Find where the given text appears and provide that cell's center as (x, y) coordinate. 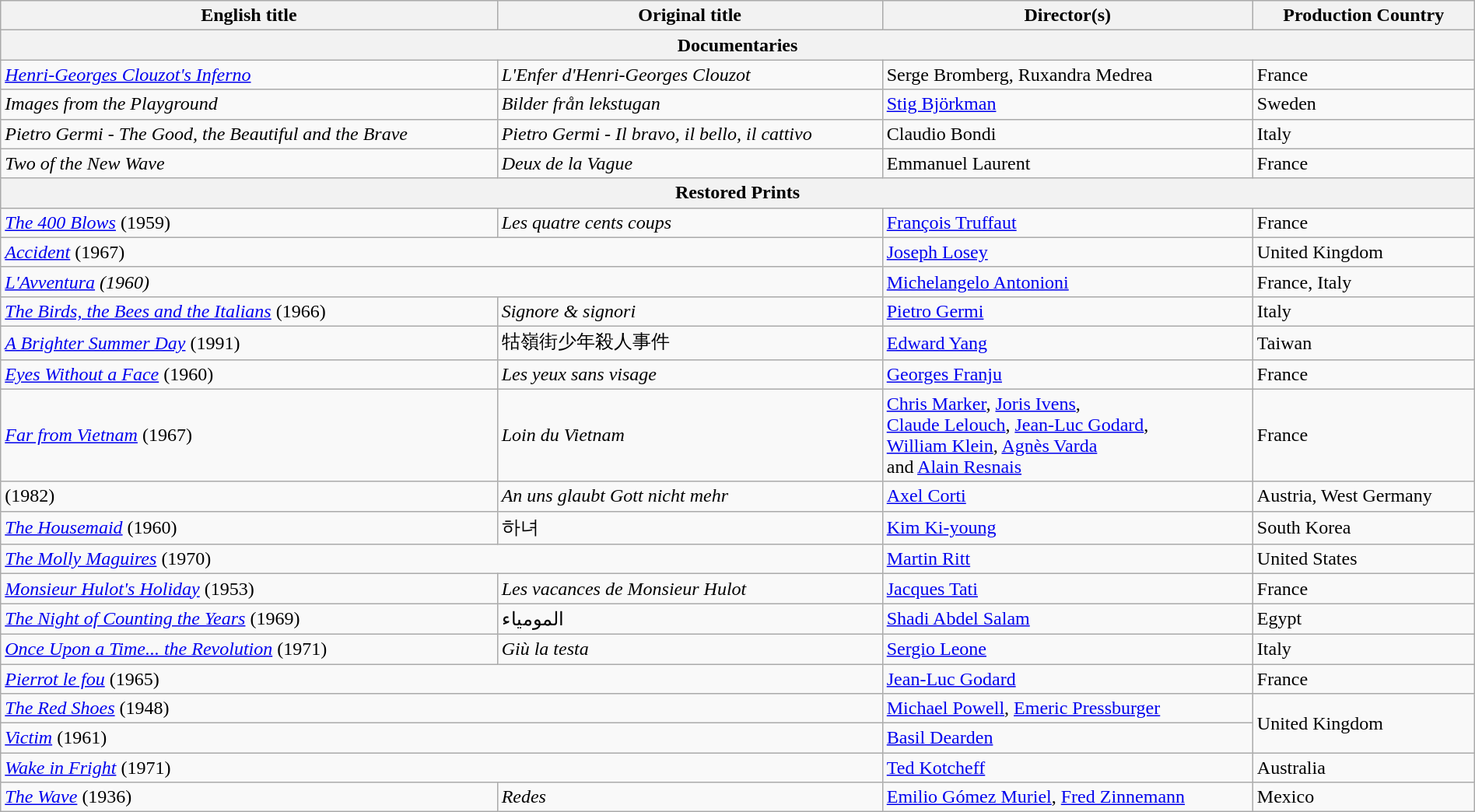
Michelangelo Antonioni (1067, 282)
Pietro Germi (1067, 311)
Stig Björkman (1067, 104)
Emmanuel Laurent (1067, 163)
Bilder från lekstugan (689, 104)
An uns glaubt Gott nicht mehr (689, 496)
A Brighter Summer Day (1991) (249, 342)
Restored Prints (737, 193)
François Truffaut (1067, 222)
Les vacances de Monsieur Hulot (689, 589)
Pietro Germi - The Good, the Beautiful and the Brave (249, 134)
L'Enfer d'Henri-Georges Clouzot (689, 75)
하녀 (689, 527)
Les yeux sans visage (689, 374)
Ted Kotcheff (1067, 768)
Emilio Gómez Muriel, Fred Zinnemann (1067, 797)
Austria, West Germany (1363, 496)
Jacques Tati (1067, 589)
Original title (689, 16)
The Molly Maguires (1970) (442, 559)
Michael Powell, Emeric Pressburger (1067, 709)
Egypt (1363, 619)
Jean-Luc Godard (1067, 679)
Mexico (1363, 797)
Loin du Vietnam (689, 436)
Edward Yang (1067, 342)
Monsieur Hulot's Holiday (1953) (249, 589)
Far from Vietnam (1967) (249, 436)
Les quatre cents coups (689, 222)
The Birds, the Bees and the Italians (1966) (249, 311)
The Night of Counting the Years (1969) (249, 619)
The 400 Blows (1959) (249, 222)
The Wave (1936) (249, 797)
Shadi Abdel Salam (1067, 619)
Images from the Playground (249, 104)
Wake in Fright (1971) (442, 768)
Taiwan (1363, 342)
Kim Ki-young (1067, 527)
Basil Dearden (1067, 738)
Claudio Bondi (1067, 134)
Australia (1363, 768)
Once Upon a Time... the Revolution (1971) (249, 649)
L'Avventura (1960) (442, 282)
Accident (1967) (442, 252)
South Korea (1363, 527)
Redes (689, 797)
Eyes Without a Face (1960) (249, 374)
Sweden (1363, 104)
The Housemaid (1960) (249, 527)
牯嶺街少年殺人事件 (689, 342)
Joseph Losey (1067, 252)
(1982) (249, 496)
Signore & signori (689, 311)
United States (1363, 559)
Production Country (1363, 16)
Henri-Georges Clouzot's Inferno (249, 75)
Director(s) (1067, 16)
Chris Marker, Joris Ivens,Claude Lelouch, Jean-Luc Godard,William Klein, Agnès Vardaand Alain Resnais (1067, 436)
English title (249, 16)
Axel Corti (1067, 496)
France, Italy (1363, 282)
Sergio Leone (1067, 649)
The Red Shoes (1948) (442, 709)
Georges Franju (1067, 374)
Giù la testa (689, 649)
Victim (1961) (442, 738)
Pierrot le fou (1965) (442, 679)
Serge Bromberg, Ruxandra Medrea (1067, 75)
Documentaries (737, 45)
Martin Ritt (1067, 559)
Two of the New Wave (249, 163)
Pietro Germi - Il bravo, il bello, il cattivo (689, 134)
Deux de la Vague (689, 163)
المومياء (689, 619)
